Return [X, Y] of the center of cell containing provided text 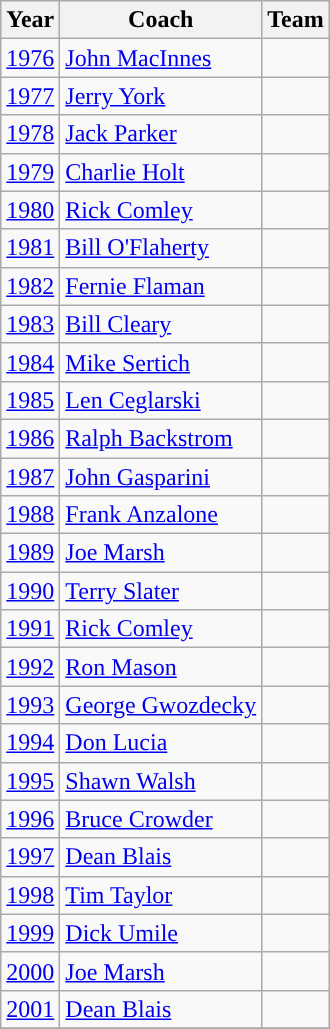
1985 [30, 400]
Bill O'Flaherty [161, 248]
Terry Slater [161, 591]
Year [30, 20]
Team [296, 20]
John MacInnes [161, 58]
1988 [30, 515]
2001 [30, 1009]
Ralph Backstrom [161, 438]
Frank Anzalone [161, 515]
1977 [30, 96]
Shawn Walsh [161, 781]
1983 [30, 324]
1979 [30, 172]
1992 [30, 667]
1982 [30, 286]
1981 [30, 248]
2000 [30, 971]
Tim Taylor [161, 895]
Don Lucia [161, 743]
1997 [30, 857]
George Gwozdecky [161, 705]
Charlie Holt [161, 172]
1996 [30, 819]
1980 [30, 210]
John Gasparini [161, 477]
Coach [161, 20]
Bill Cleary [161, 324]
1984 [30, 362]
Len Ceglarski [161, 400]
Jack Parker [161, 134]
1990 [30, 591]
Bruce Crowder [161, 819]
1998 [30, 895]
1989 [30, 553]
1978 [30, 134]
Mike Sertich [161, 362]
1994 [30, 743]
1999 [30, 933]
1976 [30, 58]
Jerry York [161, 96]
1991 [30, 629]
Ron Mason [161, 667]
Dick Umile [161, 933]
1987 [30, 477]
1995 [30, 781]
1986 [30, 438]
1993 [30, 705]
Fernie Flaman [161, 286]
